From the cell containing the given text, extract its center point as [X, Y] coordinate. 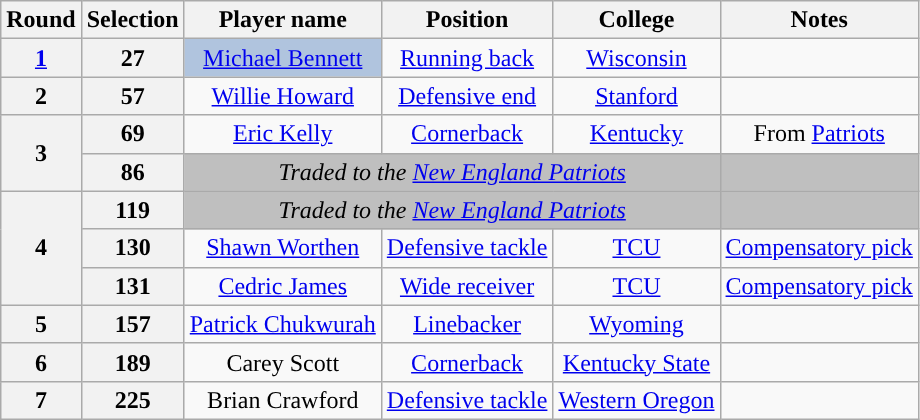
Player name [282, 20]
Kentucky State [636, 362]
Wyoming [636, 324]
Notes [819, 20]
Cedric James [282, 286]
130 [132, 248]
5 [41, 324]
2 [41, 96]
225 [132, 400]
7 [41, 400]
131 [132, 286]
Michael Bennett [282, 58]
Shawn Worthen [282, 248]
Eric Kelly [282, 134]
57 [132, 96]
Patrick Chukwurah [282, 324]
6 [41, 362]
Carey Scott [282, 362]
119 [132, 210]
69 [132, 134]
Brian Crawford [282, 400]
Stanford [636, 96]
Willie Howard [282, 96]
Kentucky [636, 134]
College [636, 20]
4 [41, 248]
1 [41, 58]
Wide receiver [467, 286]
3 [41, 153]
Running back [467, 58]
189 [132, 362]
Selection [132, 20]
Western Oregon [636, 400]
Wisconsin [636, 58]
86 [132, 172]
157 [132, 324]
From Patriots [819, 134]
Round [41, 20]
Defensive end [467, 96]
Position [467, 20]
Linebacker [467, 324]
27 [132, 58]
